Return [x, y] of the center of cell containing provided text 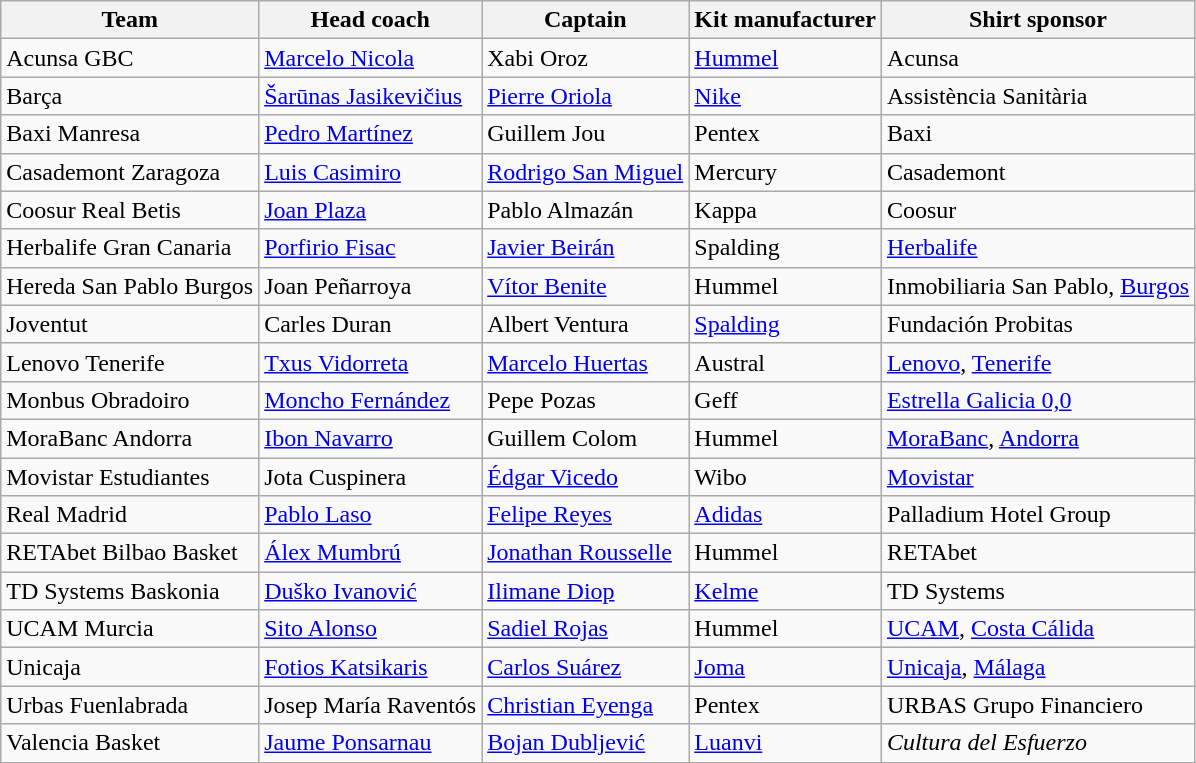
Šarūnas Jasikevičius [370, 96]
Casademont Zaragoza [130, 172]
Cultura del Esfuerzo [1038, 743]
Fotios Katsikaris [370, 667]
Javier Beirán [586, 248]
Shirt sponsor [1038, 20]
Geff [786, 400]
Sito Alonso [370, 629]
RETAbet Bilbao Basket [130, 553]
Coosur Real Betis [130, 210]
Pepe Pozas [586, 400]
Acunsa GBC [130, 58]
Pablo Almazán [586, 210]
Austral [786, 362]
Albert Ventura [586, 324]
Nike [786, 96]
Barça [130, 96]
Valencia Basket [130, 743]
Guillem Colom [586, 438]
Urbas Fuenlabrada [130, 705]
Marcelo Nicola [370, 58]
Monbus Obradoiro [130, 400]
URBAS Grupo Financiero [1038, 705]
Wibo [786, 477]
Bojan Dubljević [586, 743]
Carles Duran [370, 324]
Carlos Suárez [586, 667]
Estrella Galicia 0,0 [1038, 400]
Álex Mumbrú [370, 553]
Herbalife Gran Canaria [130, 248]
Rodrigo San Miguel [586, 172]
Casademont [1038, 172]
Inmobiliaria San Pablo, Burgos [1038, 286]
Baxi Manresa [130, 134]
Luis Casimiro [370, 172]
Jaume Ponsarnau [370, 743]
Josep María Raventós [370, 705]
Txus Vidorreta [370, 362]
Head coach [370, 20]
Fundación Probitas [1038, 324]
Real Madrid [130, 515]
Coosur [1038, 210]
Ibon Navarro [370, 438]
Hereda San Pablo Burgos [130, 286]
Adidas [786, 515]
UCAM Murcia [130, 629]
UCAM, Costa Cálida [1038, 629]
TD Systems [1038, 591]
Unicaja, Málaga [1038, 667]
Lenovo, Tenerife [1038, 362]
RETAbet [1038, 553]
Guillem Jou [586, 134]
Jonathan Rousselle [586, 553]
Vítor Benite [586, 286]
Jota Cuspinera [370, 477]
Xabi Oroz [586, 58]
Pablo Laso [370, 515]
Porfirio Fisac [370, 248]
Felipe Reyes [586, 515]
MoraBanc Andorra [130, 438]
Movistar [1038, 477]
Sadiel Rojas [586, 629]
Pierre Oriola [586, 96]
Édgar Vicedo [586, 477]
Assistència Sanitària [1038, 96]
Lenovo Tenerife [130, 362]
Christian Eyenga [586, 705]
Acunsa [1038, 58]
Mercury [786, 172]
Herbalife [1038, 248]
TD Systems Baskonia [130, 591]
Captain [586, 20]
Duško Ivanović [370, 591]
Joan Plaza [370, 210]
Kit manufacturer [786, 20]
Unicaja [130, 667]
Pedro Martínez [370, 134]
Ilimane Diop [586, 591]
Luanvi [786, 743]
Joan Peñarroya [370, 286]
Joma [786, 667]
Team [130, 20]
MoraBanc, Andorra [1038, 438]
Movistar Estudiantes [130, 477]
Marcelo Huertas [586, 362]
Kelme [786, 591]
Moncho Fernández [370, 400]
Baxi [1038, 134]
Palladium Hotel Group [1038, 515]
Joventut [130, 324]
Kappa [786, 210]
